Find where the given text appears and provide that cell's center as (x, y) coordinate. 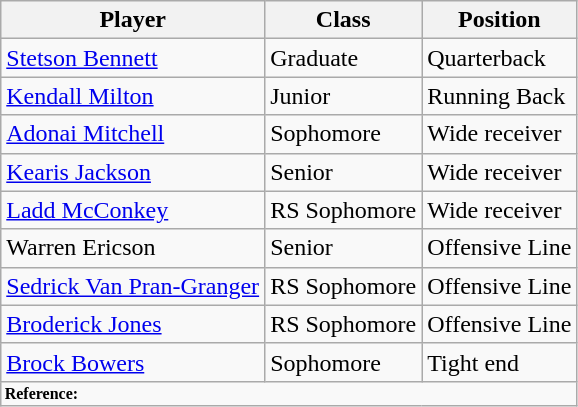
Stetson Bennett (133, 58)
Ladd McConkey (133, 210)
Sedrick Van Pran-Granger (133, 286)
Running Back (500, 96)
Warren Ericson (133, 248)
Position (500, 20)
Class (344, 20)
Junior (344, 96)
Broderick Jones (133, 324)
Quarterback (500, 58)
Tight end (500, 362)
Player (133, 20)
Adonai Mitchell (133, 134)
Kendall Milton (133, 96)
Reference: (289, 393)
Graduate (344, 58)
Kearis Jackson (133, 172)
Brock Bowers (133, 362)
